For the text-containing cell, return its midpoint in [X, Y] coordinate format. 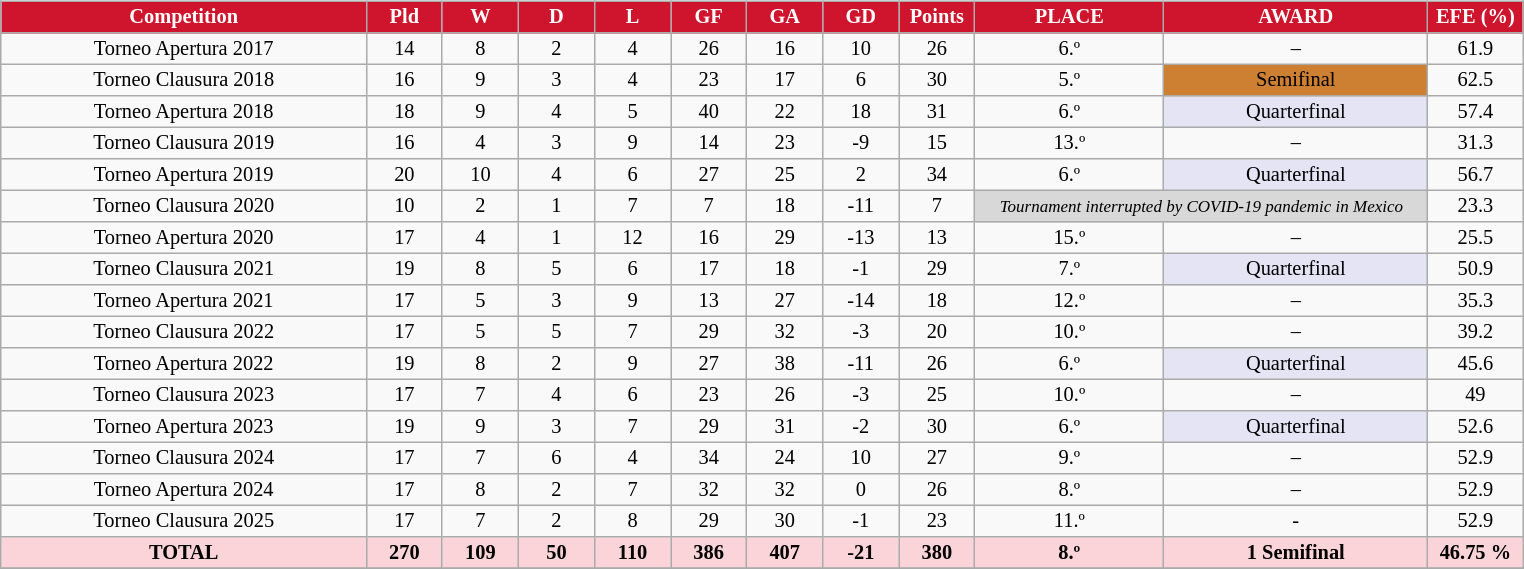
Semifinal [1296, 80]
270 [404, 553]
PLACE [1070, 17]
-2 [861, 427]
Torneo Apertura 2018 [184, 112]
Torneo Clausura 2023 [184, 395]
386 [709, 553]
22 [785, 112]
GD [861, 17]
24 [785, 458]
9.º [1070, 458]
Torneo Apertura 2017 [184, 49]
Torneo Clausura 2025 [184, 521]
109 [480, 553]
-13 [861, 238]
12.º [1070, 301]
5.º [1070, 80]
1 Semifinal [1296, 553]
50.9 [1476, 269]
25.5 [1476, 238]
61.9 [1476, 49]
35.3 [1476, 301]
12 [633, 238]
AWARD [1296, 17]
Torneo Clausura 2018 [184, 80]
380 [937, 553]
Torneo Clausura 2019 [184, 143]
50 [556, 553]
Torneo Apertura 2021 [184, 301]
Torneo Apertura 2023 [184, 427]
GA [785, 17]
Competition [184, 17]
Pld [404, 17]
15.º [1070, 238]
7.º [1070, 269]
-21 [861, 553]
46.75 % [1476, 553]
Torneo Apertura 2022 [184, 364]
407 [785, 553]
Torneo Apertura 2020 [184, 238]
W [480, 17]
TOTAL [184, 553]
GF [709, 17]
D [556, 17]
Tournament interrupted by COVID-19 pandemic in Mexico [1202, 206]
- [1296, 521]
110 [633, 553]
Torneo Apertura 2024 [184, 490]
40 [709, 112]
15 [937, 143]
Points [937, 17]
11.º [1070, 521]
Torneo Apertura 2019 [184, 175]
31.3 [1476, 143]
L [633, 17]
Torneo Clausura 2021 [184, 269]
57.4 [1476, 112]
Torneo Clausura 2024 [184, 458]
-14 [861, 301]
Torneo Clausura 2020 [184, 206]
38 [785, 364]
EFE (%) [1476, 17]
45.6 [1476, 364]
56.7 [1476, 175]
13.º [1070, 143]
49 [1476, 395]
Torneo Clausura 2022 [184, 332]
23.3 [1476, 206]
52.6 [1476, 427]
39.2 [1476, 332]
62.5 [1476, 80]
-9 [861, 143]
0 [861, 490]
